Provide the [X, Y] coordinate of the cell's center where the given text is located.  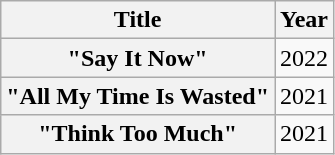
Title [138, 20]
Year [304, 20]
"Say It Now" [138, 58]
"Think Too Much" [138, 134]
"All My Time Is Wasted" [138, 96]
2022 [304, 58]
